Identify which cell holds the provided text, then report its (x, y) central coordinate. 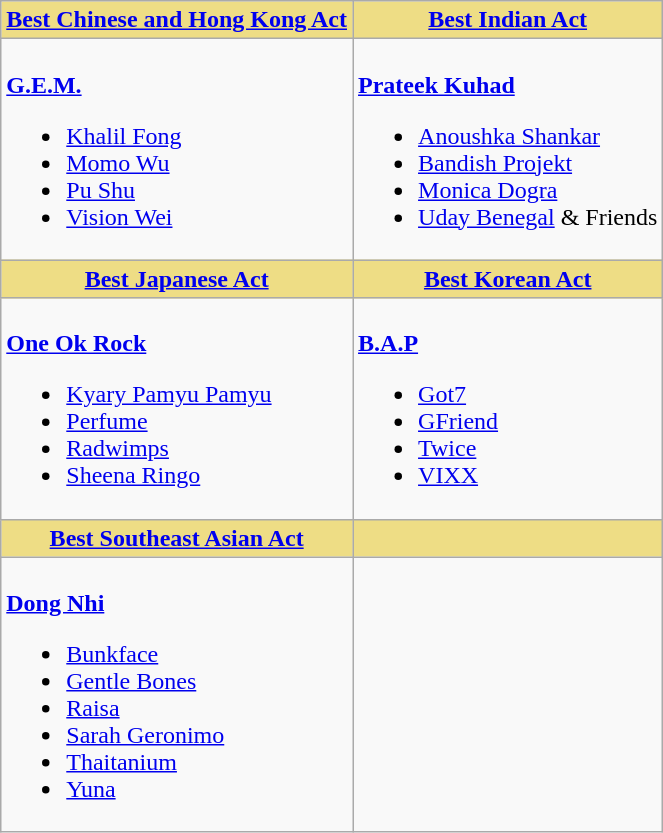
Best Korean Act (508, 279)
Prateek KuhadAnoushka ShankarBandish ProjektMonica DograUday Benegal & Friends (508, 150)
Dong NhiBunkfaceGentle BonesRaisaSarah GeronimoThaitaniumYuna (177, 694)
Best Chinese and Hong Kong Act (177, 20)
G.E.M.Khalil FongMomo WuPu ShuVision Wei (177, 150)
One Ok RockKyary Pamyu PamyuPerfumeRadwimpsSheena Ringo (177, 408)
B.A.PGot7GFriendTwiceVIXX (508, 408)
Best Southeast Asian Act (177, 538)
Best Japanese Act (177, 279)
Best Indian Act (508, 20)
